Provide the [X, Y] coordinate of the cell's center where the given text is located.  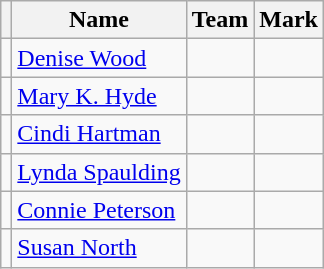
Cindi Hartman [99, 134]
Susan North [99, 248]
Lynda Spaulding [99, 172]
Name [99, 20]
Mary K. Hyde [99, 96]
Team [220, 20]
Denise Wood [99, 58]
Mark [289, 20]
Connie Peterson [99, 210]
